Find where the given text appears and provide that cell's center as [x, y] coordinate. 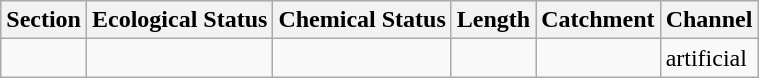
Channel [709, 20]
Section [44, 20]
Ecological Status [179, 20]
Catchment [598, 20]
Chemical Status [362, 20]
artificial [709, 58]
Length [493, 20]
